Scan for the cell matching the given text and deliver its (X, Y) coordinate at center. 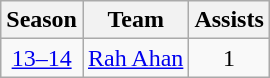
13–14 (42, 58)
Assists (229, 20)
1 (229, 58)
Team (135, 20)
Season (42, 20)
Rah Ahan (135, 58)
